Locate the cell with the specified text and output its [x, y] center coordinate. 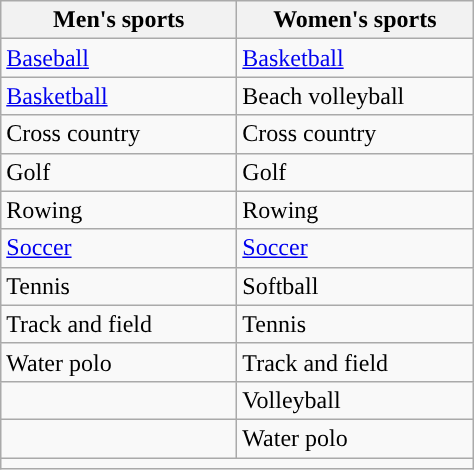
Baseball [119, 58]
Beach volleyball [355, 96]
Volleyball [355, 400]
Softball [355, 286]
Men's sports [119, 20]
Women's sports [355, 20]
